From the cell containing the given text, extract its center point as (x, y) coordinate. 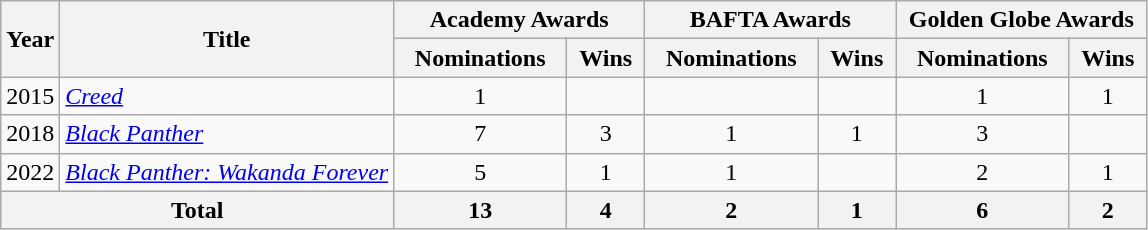
7 (480, 134)
6 (982, 210)
Academy Awards (520, 20)
Total (198, 210)
2018 (30, 134)
2022 (30, 172)
Black Panther (227, 134)
BAFTA Awards (770, 20)
13 (480, 210)
Creed (227, 96)
2015 (30, 96)
Golden Globe Awards (1022, 20)
Year (30, 39)
4 (606, 210)
Black Panther: Wakanda Forever (227, 172)
5 (480, 172)
Title (227, 39)
